Identify which cell holds the provided text, then report its [X, Y] central coordinate. 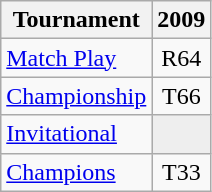
Tournament [76, 20]
R64 [182, 58]
T66 [182, 96]
Invitational [76, 134]
Championship [76, 96]
Champions [76, 172]
2009 [182, 20]
Match Play [76, 58]
T33 [182, 172]
